Output the (x, y) coordinate of the center of the cell containing the given text.  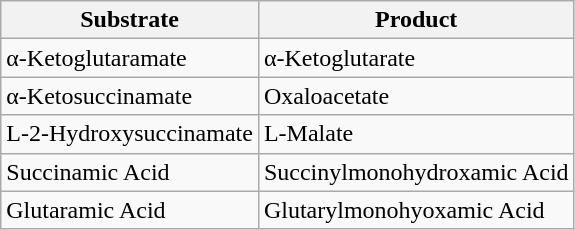
Glutaramic Acid (130, 210)
α-Ketosuccinamate (130, 96)
L-2-Hydroxysuccinamate (130, 134)
Substrate (130, 20)
Succinylmonohydroxamic Acid (416, 172)
Glutarylmonohyoxamic Acid (416, 210)
α-Ketoglutaramate (130, 58)
Product (416, 20)
L-Malate (416, 134)
Succinamic Acid (130, 172)
Oxaloacetate (416, 96)
α-Ketoglutarate (416, 58)
